Determine the [X, Y] coordinate at the center of the cell enclosing the given text.  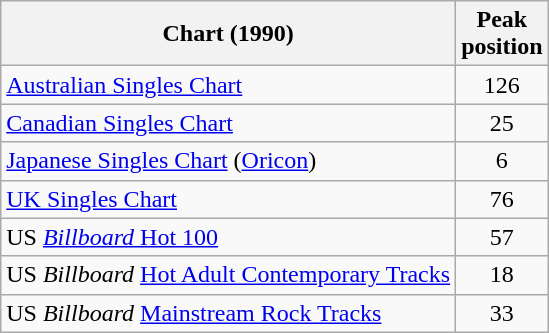
Chart (1990) [228, 34]
Peakposition [502, 34]
Australian Singles Chart [228, 85]
Canadian Singles Chart [228, 123]
76 [502, 199]
US Billboard Hot 100 [228, 237]
US Billboard Mainstream Rock Tracks [228, 313]
57 [502, 237]
Japanese Singles Chart (Oricon) [228, 161]
6 [502, 161]
33 [502, 313]
US Billboard Hot Adult Contemporary Tracks [228, 275]
UK Singles Chart [228, 199]
25 [502, 123]
18 [502, 275]
126 [502, 85]
